Find where the given text appears and provide that cell's center as (X, Y) coordinate. 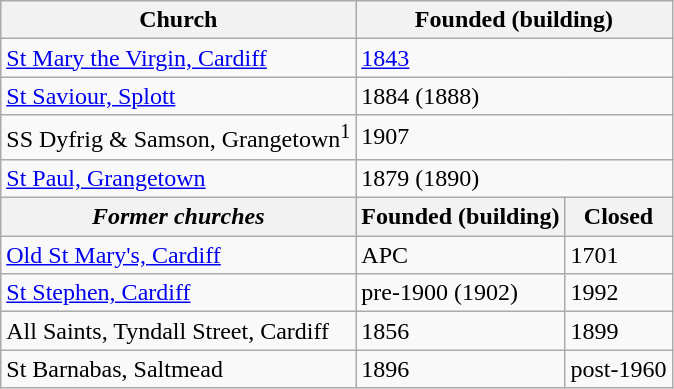
St Paul, Grangetown (178, 178)
post-1960 (618, 369)
St Barnabas, Saltmead (178, 369)
St Stephen, Cardiff (178, 293)
pre-1900 (1902) (460, 293)
1907 (514, 138)
1899 (618, 331)
1879 (1890) (514, 178)
1992 (618, 293)
Former churches (178, 217)
St Saviour, Splott (178, 96)
1884 (1888) (514, 96)
All Saints, Tyndall Street, Cardiff (178, 331)
1856 (460, 331)
Closed (618, 217)
St Mary the Virgin, Cardiff (178, 58)
1896 (460, 369)
1843 (514, 58)
1701 (618, 255)
Old St Mary's, Cardiff (178, 255)
APC (460, 255)
SS Dyfrig & Samson, Grangetown1 (178, 138)
Church (178, 20)
